Search for the cell housing the specified text and yield its [X, Y] center coordinate. 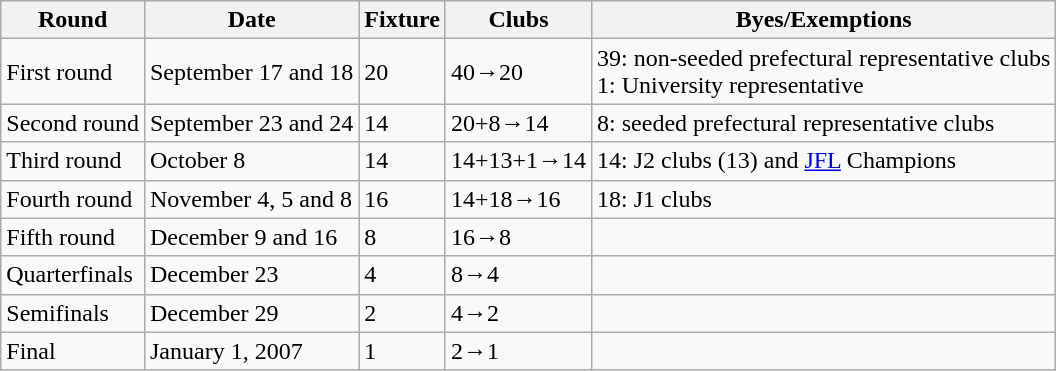
14+13+1→14 [518, 161]
January 1, 2007 [251, 351]
First round [73, 72]
4 [402, 275]
8 [402, 237]
20+8→14 [518, 123]
December 29 [251, 313]
8: seeded prefectural representative clubs [824, 123]
Fourth round [73, 199]
September 17 and 18 [251, 72]
18: J1 clubs [824, 199]
Third round [73, 161]
Semifinals [73, 313]
Final [73, 351]
September 23 and 24 [251, 123]
October 8 [251, 161]
Second round [73, 123]
20 [402, 72]
14+18→16 [518, 199]
Fifth round [73, 237]
December 23 [251, 275]
39: non-seeded prefectural representative clubs1: University representative [824, 72]
4→2 [518, 313]
Byes/Exemptions [824, 20]
8→4 [518, 275]
November 4, 5 and 8 [251, 199]
Quarterfinals [73, 275]
Date [251, 20]
Fixture [402, 20]
16 [402, 199]
40→20 [518, 72]
14: J2 clubs (13) and JFL Champions [824, 161]
2 [402, 313]
16→8 [518, 237]
Round [73, 20]
Clubs [518, 20]
1 [402, 351]
December 9 and 16 [251, 237]
2→1 [518, 351]
